Output the (x, y) coordinate of the center of the cell containing the given text.  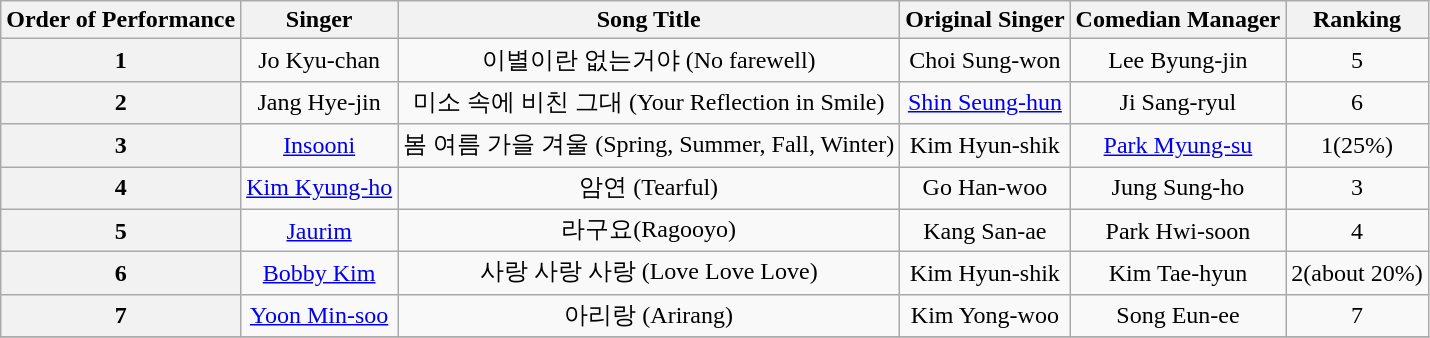
Jaurim (320, 230)
이별이란 없는거야 (No farewell) (649, 60)
Yoon Min-soo (320, 316)
Bobby Kim (320, 274)
암연 (Tearful) (649, 188)
Ji Sang-ryul (1178, 102)
Song Eun-ee (1178, 316)
Kang San-ae (985, 230)
미소 속에 비친 그대 (Your Reflection in Smile) (649, 102)
봄 여름 가을 겨울 (Spring, Summer, Fall, Winter) (649, 146)
Singer (320, 20)
Park Hwi-soon (1178, 230)
Ranking (1357, 20)
Shin Seung-hun (985, 102)
Park Myung-su (1178, 146)
2 (121, 102)
Comedian Manager (1178, 20)
Kim Kyung-ho (320, 188)
Order of Performance (121, 20)
1 (121, 60)
Song Title (649, 20)
2(about 20%) (1357, 274)
Jo Kyu-chan (320, 60)
Insooni (320, 146)
Jung Sung-ho (1178, 188)
Kim Tae-hyun (1178, 274)
Go Han-woo (985, 188)
Lee Byung-jin (1178, 60)
Kim Yong-woo (985, 316)
아리랑 (Arirang) (649, 316)
라구요(Ragooyo) (649, 230)
사랑 사랑 사랑 (Love Love Love) (649, 274)
Original Singer (985, 20)
Jang Hye-jin (320, 102)
Choi Sung-won (985, 60)
1(25%) (1357, 146)
